Determine the (x, y) coordinate at the center of the cell enclosing the given text.  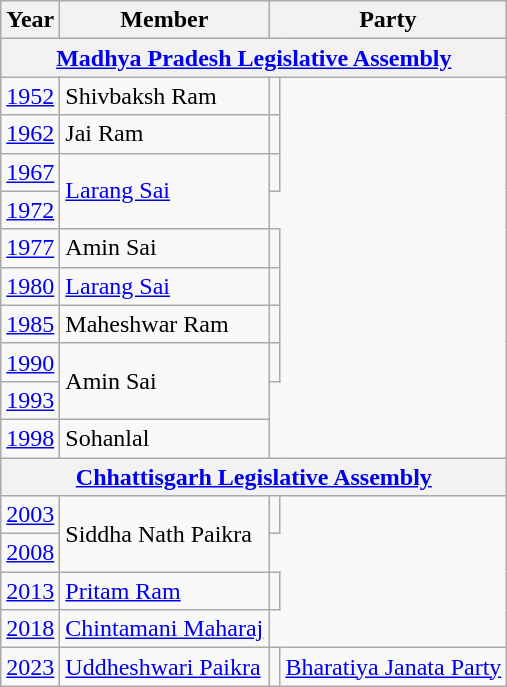
1962 (30, 134)
2003 (30, 515)
1998 (30, 438)
Party (388, 20)
Madhya Pradesh Legislative Assembly (254, 58)
Year (30, 20)
2023 (30, 667)
2018 (30, 629)
Chintamani Maharaj (164, 629)
Sohanlal (164, 438)
2013 (30, 591)
Uddheshwari Paikra (164, 667)
1967 (30, 172)
Chhattisgarh Legislative Assembly (254, 477)
1985 (30, 324)
1993 (30, 400)
Pritam Ram (164, 591)
Bharatiya Janata Party (394, 667)
Shivbaksh Ram (164, 96)
1980 (30, 286)
1990 (30, 362)
Maheshwar Ram (164, 324)
Member (164, 20)
Jai Ram (164, 134)
1977 (30, 248)
Siddha Nath Paikra (164, 534)
2008 (30, 553)
1952 (30, 96)
1972 (30, 210)
